Detect which cell encompasses the target text, then output its (X, Y) center coordinate. 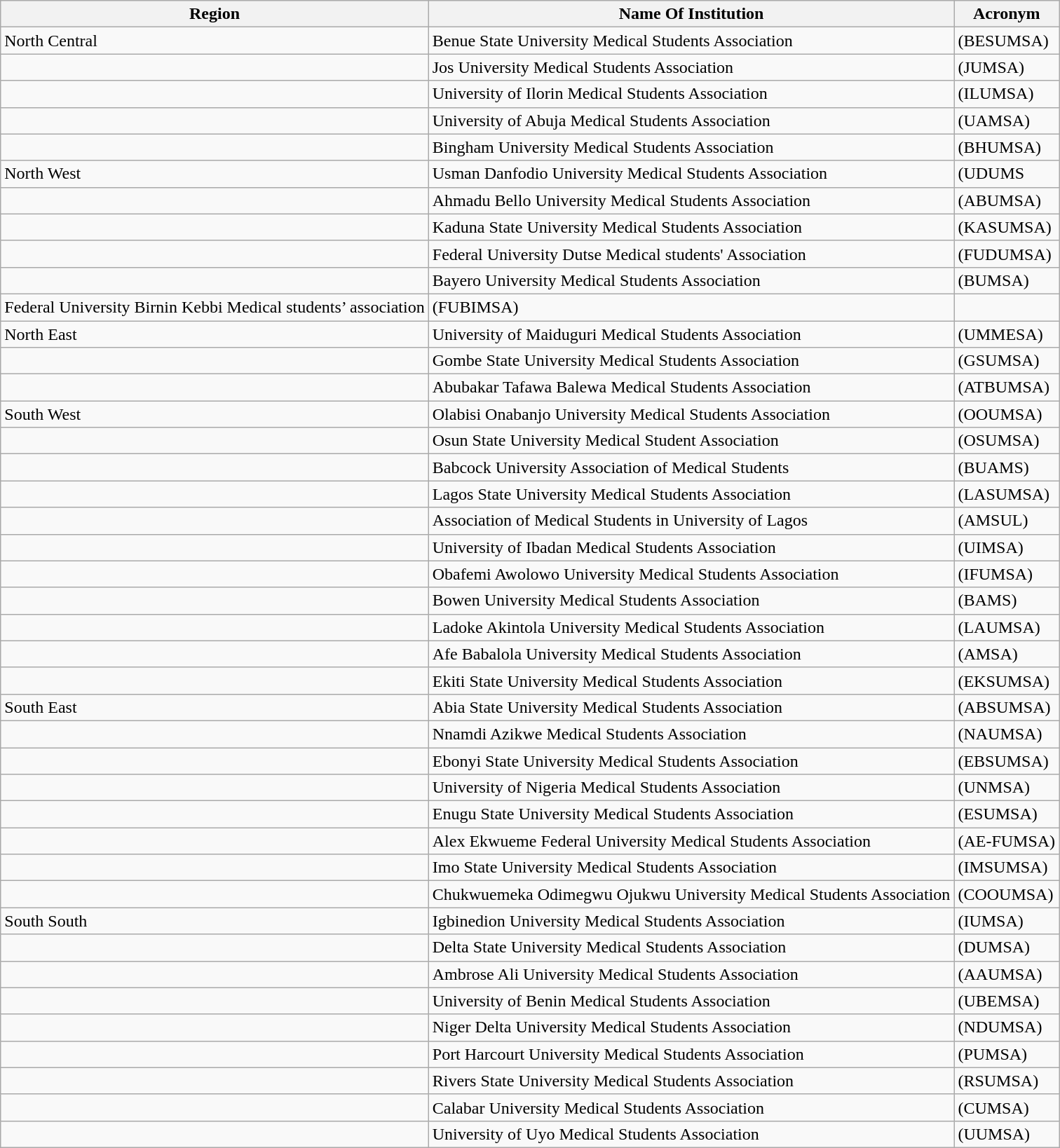
(AMSUL) (1007, 521)
Rivers State University Medical Students Association (691, 1081)
(UBEMSA) (1007, 1001)
(AMSA) (1007, 654)
Ekiti State University Medical Students Association (691, 681)
Ahmadu Bello University Medical Students Association (691, 200)
(JUMSA) (1007, 67)
Federal University Dutse Medical students' Association (691, 254)
(FUBIMSA) (691, 307)
North West (215, 174)
(BUMSA) (1007, 280)
Abubakar Tafawa Balewa Medical Students Association (691, 388)
(DUMSA) (1007, 948)
Federal University Birnin Kebbi Medical students’ association (215, 307)
(OSUMSA) (1007, 441)
Osun State University Medical Student Association (691, 441)
(ILUMSA) (1007, 94)
Ambrose Ali University Medical Students Association (691, 974)
University of Abuja Medical Students Association (691, 121)
Usman Danfodio University Medical Students Association (691, 174)
(LAUMSA) (1007, 627)
(BUAMS) (1007, 467)
Gombe State University Medical Students Association (691, 361)
Port Harcourt University Medical Students Association (691, 1054)
Lagos State University Medical Students Association (691, 494)
Babcock University Association of Medical Students (691, 467)
(LASUMSA) (1007, 494)
(UUMSA) (1007, 1134)
(UAMSA) (1007, 121)
(GSUMSA) (1007, 361)
(ATBUMSA) (1007, 388)
University of Benin Medical Students Association (691, 1001)
(FUDUMSA) (1007, 254)
(BAMS) (1007, 601)
(ABUMSA) (1007, 200)
(OOUMSA) (1007, 414)
University of Ilorin Medical Students Association (691, 94)
Association of Medical Students in University of Lagos (691, 521)
Nnamdi Azikwe Medical Students Association (691, 734)
South South (215, 921)
Bingham University Medical Students Association (691, 147)
(BHUMSA) (1007, 147)
Bayero University Medical Students Association (691, 280)
Name Of Institution (691, 14)
(EBSUMSA) (1007, 760)
(NAUMSA) (1007, 734)
(PUMSA) (1007, 1054)
South East (215, 707)
(AE-FUMSA) (1007, 841)
University of Maiduguri Medical Students Association (691, 334)
Obafemi Awolowo University Medical Students Association (691, 574)
Niger Delta University Medical Students Association (691, 1027)
Jos University Medical Students Association (691, 67)
(UIMSA) (1007, 547)
Acronym (1007, 14)
Region (215, 14)
Olabisi Onabanjo University Medical Students Association (691, 414)
(IUMSA) (1007, 921)
Delta State University Medical Students Association (691, 948)
University of Uyo Medical Students Association (691, 1134)
(BESUMSA) (1007, 41)
Alex Ekwueme Federal University Medical Students Association (691, 841)
(CUMSA) (1007, 1107)
(COOUMSA) (1007, 894)
(EKSUMSA) (1007, 681)
University of Nigeria Medical Students Association (691, 788)
(IFUMSA) (1007, 574)
(UMMESA) (1007, 334)
Imo State University Medical Students Association (691, 868)
Chukwuemeka Odimegwu Ojukwu University Medical Students Association (691, 894)
North East (215, 334)
(NDUMSA) (1007, 1027)
(ESUMSA) (1007, 814)
Bowen University Medical Students Association (691, 601)
South West (215, 414)
(ABSUMSA) (1007, 707)
Enugu State University Medical Students Association (691, 814)
Abia State University Medical Students Association (691, 707)
(IMSUMSA) (1007, 868)
(UNMSA) (1007, 788)
University of Ibadan Medical Students Association (691, 547)
Benue State University Medical Students Association (691, 41)
(UDUMS (1007, 174)
Ebonyi State University Medical Students Association (691, 760)
Calabar University Medical Students Association (691, 1107)
Afe Babalola University Medical Students Association (691, 654)
(KASUMSA) (1007, 227)
Igbinedion University Medical Students Association (691, 921)
Kaduna State University Medical Students Association (691, 227)
(AAUMSA) (1007, 974)
North Central (215, 41)
(RSUMSA) (1007, 1081)
Ladoke Akintola University Medical Students Association (691, 627)
